Locate the cell with the specified text and output its [x, y] center coordinate. 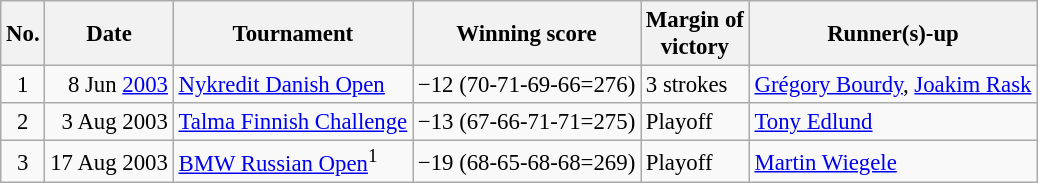
Runner(s)-up [893, 34]
Talma Finnish Challenge [292, 122]
Martin Wiegele [893, 162]
3 Aug 2003 [109, 122]
Winning score [527, 34]
8 Jun 2003 [109, 85]
Date [109, 34]
−12 (70-71-69-66=276) [527, 85]
−19 (68-65-68-68=269) [527, 162]
Margin ofvictory [696, 34]
Tony Edlund [893, 122]
No. [23, 34]
3 strokes [696, 85]
3 [23, 162]
2 [23, 122]
Tournament [292, 34]
1 [23, 85]
17 Aug 2003 [109, 162]
Nykredit Danish Open [292, 85]
BMW Russian Open1 [292, 162]
−13 (67-66-71-71=275) [527, 122]
Grégory Bourdy, Joakim Rask [893, 85]
